Detect which cell encompasses the target text, then output its (x, y) center coordinate. 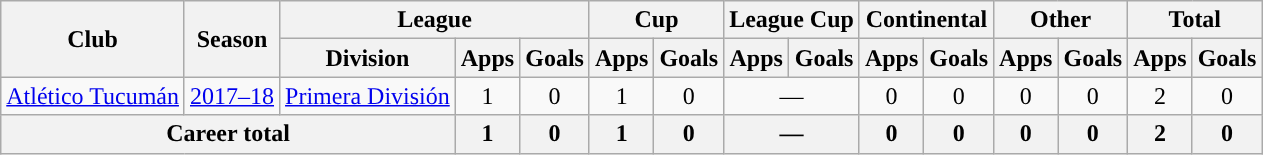
Season (232, 39)
League Cup (792, 20)
2017–18 (232, 96)
Division (368, 58)
Primera División (368, 96)
League (435, 20)
Total (1195, 20)
Atlético Tucumán (93, 96)
Club (93, 39)
Cup (656, 20)
Continental (926, 20)
Career total (228, 134)
Other (1061, 20)
